Extract the [x, y] coordinate from the center of the cell holding the provided text.  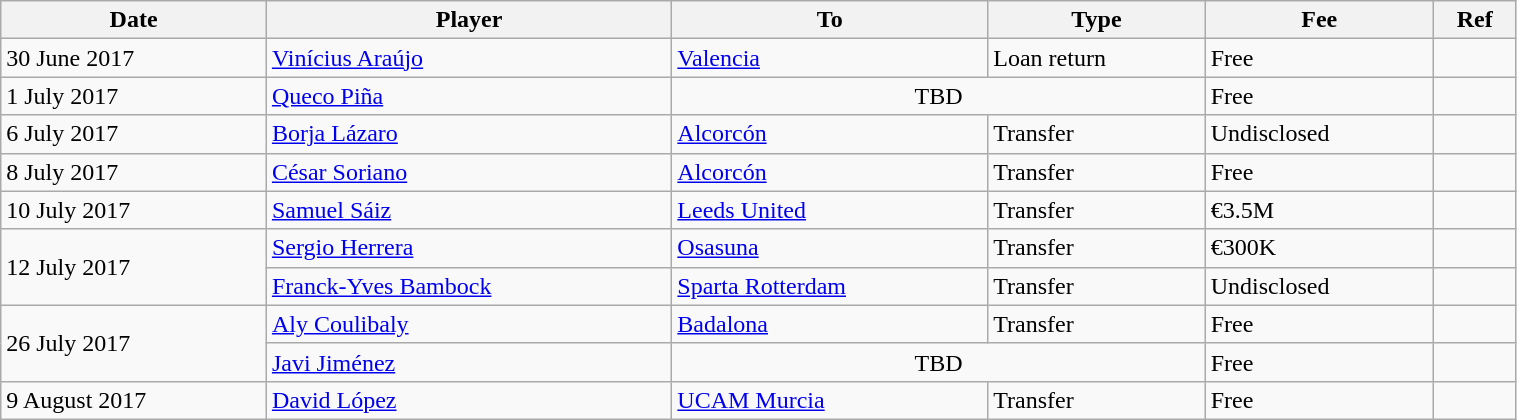
Date [134, 20]
6 July 2017 [134, 134]
€3.5M [1319, 210]
26 July 2017 [134, 343]
Player [468, 20]
30 June 2017 [134, 58]
UCAM Murcia [830, 400]
Fee [1319, 20]
Aly Coulibaly [468, 324]
Leeds United [830, 210]
Ref [1474, 20]
Osasuna [830, 248]
Type [1096, 20]
Javi Jiménez [468, 362]
Samuel Sáiz [468, 210]
12 July 2017 [134, 267]
Franck-Yves Bambock [468, 286]
Queco Piña [468, 96]
Sergio Herrera [468, 248]
To [830, 20]
10 July 2017 [134, 210]
€300K [1319, 248]
Borja Lázaro [468, 134]
Valencia [830, 58]
Sparta Rotterdam [830, 286]
Vinícius Araújo [468, 58]
8 July 2017 [134, 172]
Loan return [1096, 58]
Badalona [830, 324]
David López [468, 400]
1 July 2017 [134, 96]
9 August 2017 [134, 400]
César Soriano [468, 172]
